Search for the cell housing the specified text and yield its [X, Y] center coordinate. 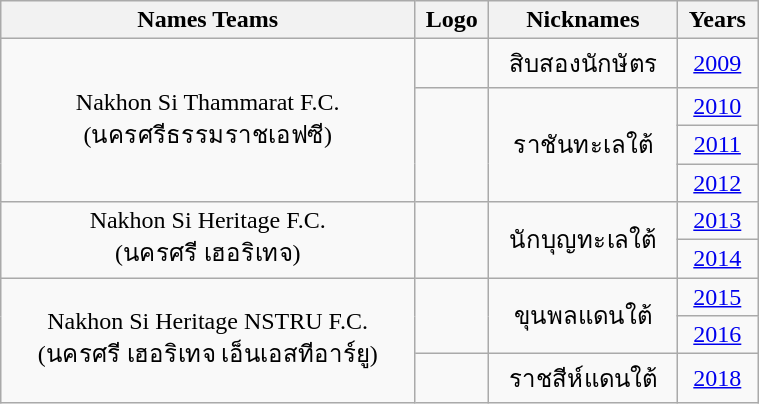
2015 [718, 297]
Nakhon Si Heritage F.C. (นครศรี เฮอริเทจ) [208, 240]
นักบุญทะเลใต้ [583, 240]
2010 [718, 106]
สิบสองนักษัตร [583, 64]
Years [718, 20]
ราชสีห์แดนใต้ [583, 378]
2014 [718, 259]
Nicknames [583, 20]
2012 [718, 183]
ราชันทะเลใต้ [583, 144]
ขุนพลแดนใต้ [583, 316]
2009 [718, 64]
2011 [718, 144]
Nakhon Si Thammarat F.C. (นครศรีธรรมราชเอฟซี) [208, 120]
2013 [718, 221]
Nakhon Si Heritage NSTRU F.C. (นครศรี เฮอริเทจ เอ็นเอสทีอาร์ยู) [208, 340]
Logo [452, 20]
2018 [718, 378]
Names Teams [208, 20]
2016 [718, 335]
